Detect which cell encompasses the target text, then output its [x, y] center coordinate. 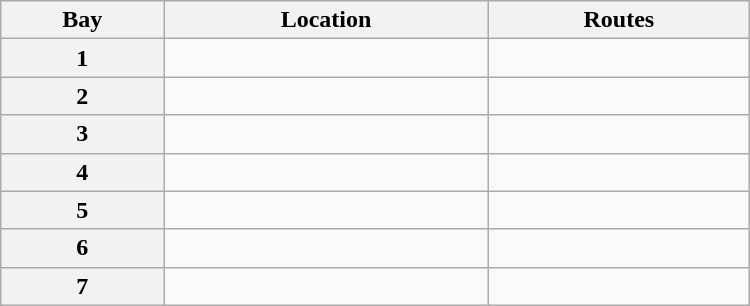
Routes [618, 20]
6 [82, 248]
2 [82, 96]
5 [82, 210]
3 [82, 134]
7 [82, 286]
Bay [82, 20]
Location [326, 20]
4 [82, 172]
1 [82, 58]
